Provide the [x, y] coordinate of the cell's center where the given text is located.  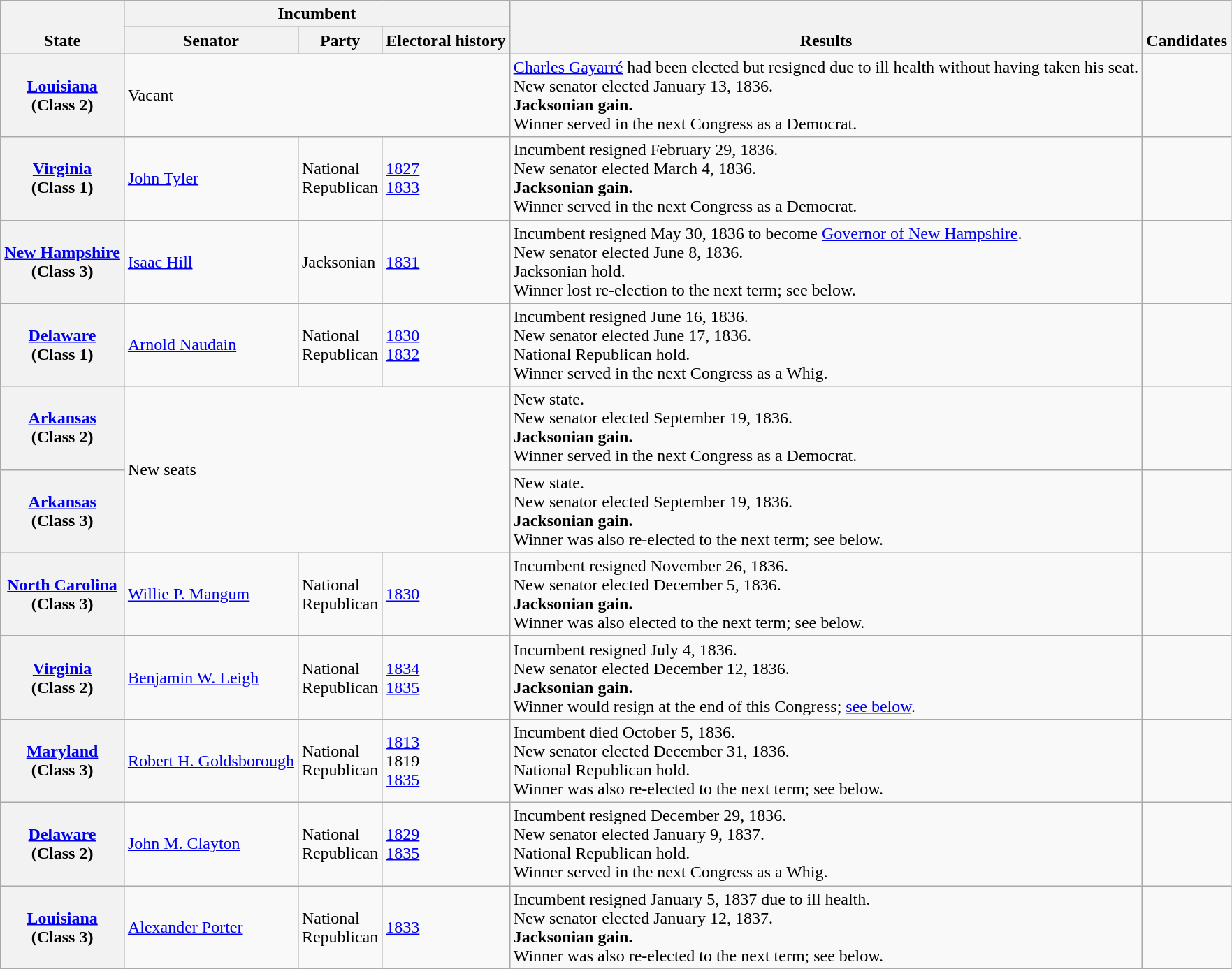
Louisiana(Class 2) [63, 95]
18291835 [446, 844]
Incumbent resigned June 16, 1836.New senator elected June 17, 1836.National Republican hold.Winner served in the next Congress as a Whig. [826, 345]
Incumbent resigned November 26, 1836.New senator elected December 5, 1836.Jacksonian gain.Winner was also elected to the next term; see below. [826, 594]
Senator [211, 41]
1830 [446, 594]
State [63, 27]
Incumbent resigned December 29, 1836.New senator elected January 9, 1837.National Republican hold.Winner served in the next Congress as a Whig. [826, 844]
Delaware(Class 2) [63, 844]
18131819 1835 [446, 760]
Incumbent resigned February 29, 1836.New senator elected March 4, 1836.Jacksonian gain.Winner served in the next Congress as a Democrat. [826, 179]
New state.New senator elected September 19, 1836.Jacksonian gain.Winner was also re-elected to the next term; see below. [826, 511]
Incumbent [317, 14]
Willie P. Mangum [211, 594]
Isaac Hill [211, 261]
Candidates [1187, 27]
1833 [446, 928]
Louisiana(Class 3) [63, 928]
Arkansas(Class 3) [63, 511]
Benjamin W. Leigh [211, 678]
Jacksonian [340, 261]
John M. Clayton [211, 844]
New state.New senator elected September 19, 1836.Jacksonian gain.Winner served in the next Congress as a Democrat. [826, 428]
1830 1832 [446, 345]
Alexander Porter [211, 928]
New seats [317, 469]
Results [826, 27]
18271833 [446, 179]
Incumbent died October 5, 1836.New senator elected December 31, 1836.National Republican hold.Winner was also re-elected to the next term; see below. [826, 760]
Delaware(Class 1) [63, 345]
1834 1835 [446, 678]
North Carolina(Class 3) [63, 594]
Virginia(Class 2) [63, 678]
John Tyler [211, 179]
Vacant [317, 95]
Maryland(Class 3) [63, 760]
Arkansas(Class 2) [63, 428]
Electoral history [446, 41]
Party [340, 41]
Arnold Naudain [211, 345]
Robert H. Goldsborough [211, 760]
Virginia(Class 1) [63, 179]
Incumbent resigned July 4, 1836.New senator elected December 12, 1836.Jacksonian gain.Winner would resign at the end of this Congress; see below. [826, 678]
1831 [446, 261]
New Hampshire(Class 3) [63, 261]
